Return [X, Y] of the center of cell containing provided text 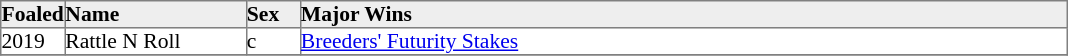
Name [156, 14]
Major Wins [683, 14]
2019 [33, 42]
c [273, 42]
Breeders' Futurity Stakes [683, 42]
Sex [273, 14]
Foaled [33, 14]
Rattle N Roll [156, 42]
